Pinpoint the cell where the given text exists, returning its [X, Y] midpoint coordinate. 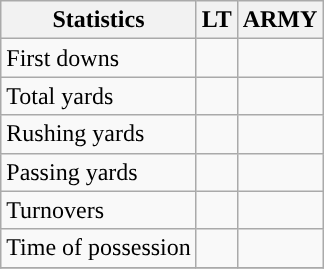
Rushing yards [99, 134]
ARMY [280, 20]
Time of possession [99, 248]
Total yards [99, 96]
Passing yards [99, 172]
Turnovers [99, 210]
Statistics [99, 20]
First downs [99, 58]
LT [216, 20]
